Extract the [X, Y] coordinate from the center of the cell holding the provided text.  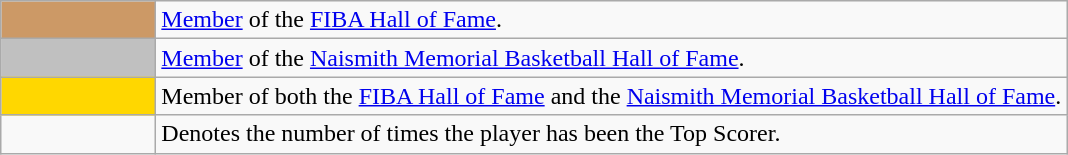
Member of both the FIBA Hall of Fame and the Naismith Memorial Basketball Hall of Fame. [612, 96]
Member of the FIBA Hall of Fame. [612, 20]
Member of the Naismith Memorial Basketball Hall of Fame. [612, 58]
Denotes the number of times the player has been the Top Scorer. [612, 134]
